Capture the cell that displays the provided text and extract its (X, Y) central coordinate. 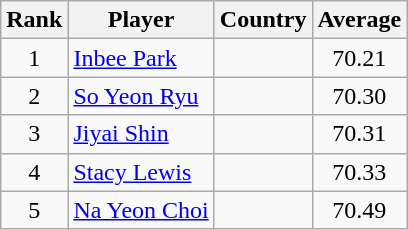
70.31 (360, 134)
So Yeon Ryu (141, 96)
70.33 (360, 172)
Average (360, 20)
Stacy Lewis (141, 172)
Rank (34, 20)
Jiyai Shin (141, 134)
4 (34, 172)
2 (34, 96)
3 (34, 134)
70.49 (360, 210)
Country (263, 20)
Inbee Park (141, 58)
Player (141, 20)
1 (34, 58)
70.21 (360, 58)
5 (34, 210)
70.30 (360, 96)
Na Yeon Choi (141, 210)
